Locate the cell with the specified text and output its [x, y] center coordinate. 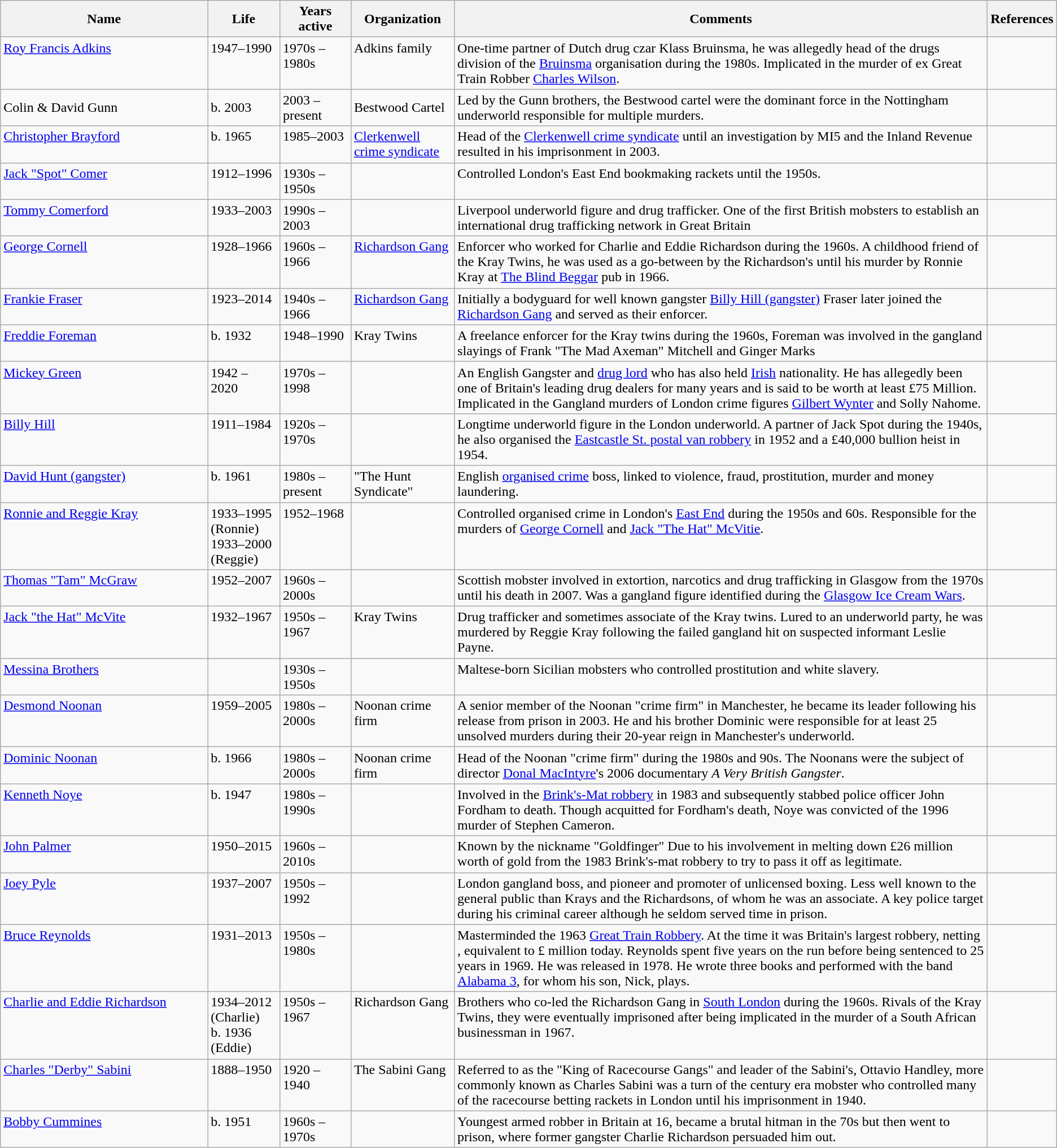
Joey Pyle [104, 898]
1912–1996 [244, 181]
Colin & David Gunn [104, 107]
b. 1966 [244, 766]
1960s –2010s [315, 854]
Jack "Spot" Comer [104, 181]
b. 1961 [244, 483]
Charlie and Eddie Richardson [104, 1025]
"The Hunt Syndicate" [402, 483]
1950–2015 [244, 854]
Led by the Gunn brothers, the Bestwood cartel were the dominant force in the Nottingham underworld responsible for multiple murders. [721, 107]
1937–2007 [244, 898]
Charles "Derby" Sabini [104, 1085]
1942 – 2020 [244, 387]
1985–2003 [315, 145]
Thomas "Tam" McGraw [104, 588]
John Palmer [104, 854]
1950s –1992 [315, 898]
Roy Francis Adkins [104, 63]
Frankie Fraser [104, 306]
Initially a bodyguard for well known gangster Billy Hill (gangster) Fraser later joined the Richardson Gang and served as their enforcer. [721, 306]
1940s – 1966 [315, 306]
b. 2003 [244, 107]
1980s – 1990s [315, 810]
1933–1995 (Ronnie)1933–2000 (Reggie) [244, 536]
1934–2012 (Charlie)b. 1936 (Eddie) [244, 1025]
1933–2003 [244, 218]
1923–2014 [244, 306]
1928–1966 [244, 262]
Bestwood Cartel [402, 107]
1948–1990 [315, 343]
Life [244, 19]
George Cornell [104, 262]
1990s – 2003 [315, 218]
Comments [721, 19]
1932–1967 [244, 632]
Christopher Brayford [104, 145]
Kenneth Noye [104, 810]
1952–2007 [244, 588]
The Sabini Gang [402, 1085]
Years active [315, 19]
Billy Hill [104, 439]
1970s – 1980s [315, 63]
David Hunt (gangster) [104, 483]
1960s – 2000s [315, 588]
Head of the Clerkenwell crime syndicate until an investigation by MI5 and the Inland Revenue resulted in his imprisonment in 2003. [721, 145]
1950s – 1980s [315, 958]
2003 – present [315, 107]
b. 1932 [244, 343]
Freddie Foreman [104, 343]
Maltese-born Sicilian mobsters who controlled prostitution and white slavery. [721, 676]
Name [104, 19]
1911–1984 [244, 439]
1959–2005 [244, 721]
Tommy Comerford [104, 218]
Organization [402, 19]
1960s – 1970s [315, 1129]
Clerkenwell crime syndicate [402, 145]
Controlled London's East End bookmaking rackets until the 1950s. [721, 181]
Adkins family [402, 63]
Bobby Cummines [104, 1129]
Mickey Green [104, 387]
English organised crime boss, linked to violence, fraud, prostitution, murder and money laundering. [721, 483]
1952–1968 [315, 536]
1980s –present [315, 483]
1970s – 1998 [315, 387]
b. 1965 [244, 145]
1947–1990 [244, 63]
Desmond Noonan [104, 721]
References [1022, 19]
1888–1950 [244, 1085]
1920s – 1970s [315, 439]
b. 1947 [244, 810]
Messina Brothers [104, 676]
Controlled organised crime in London's East End during the 1950s and 60s. Responsible for the murders of George Cornell and Jack "The Hat" McVitie. [721, 536]
Bruce Reynolds [104, 958]
1920 – 1940 [315, 1085]
Ronnie and Reggie Kray [104, 536]
b. 1951 [244, 1129]
1960s – 1966 [315, 262]
Dominic Noonan [104, 766]
1931–2013 [244, 958]
Jack "the Hat" McVite [104, 632]
